Return the (X, Y) coordinate for the center point of the cell that contains the specified text.  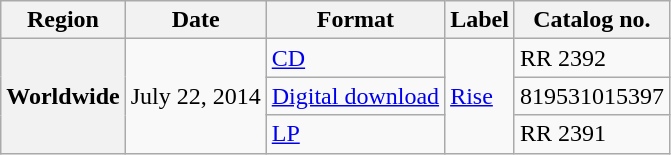
Label (480, 20)
819531015397 (592, 96)
RR 2391 (592, 134)
Rise (480, 96)
CD (355, 58)
RR 2392 (592, 58)
Worldwide (63, 96)
Region (63, 20)
LP (355, 134)
Format (355, 20)
Date (196, 20)
Digital download (355, 96)
July 22, 2014 (196, 96)
Catalog no. (592, 20)
